Locate the cell with the specified text and output its (X, Y) center coordinate. 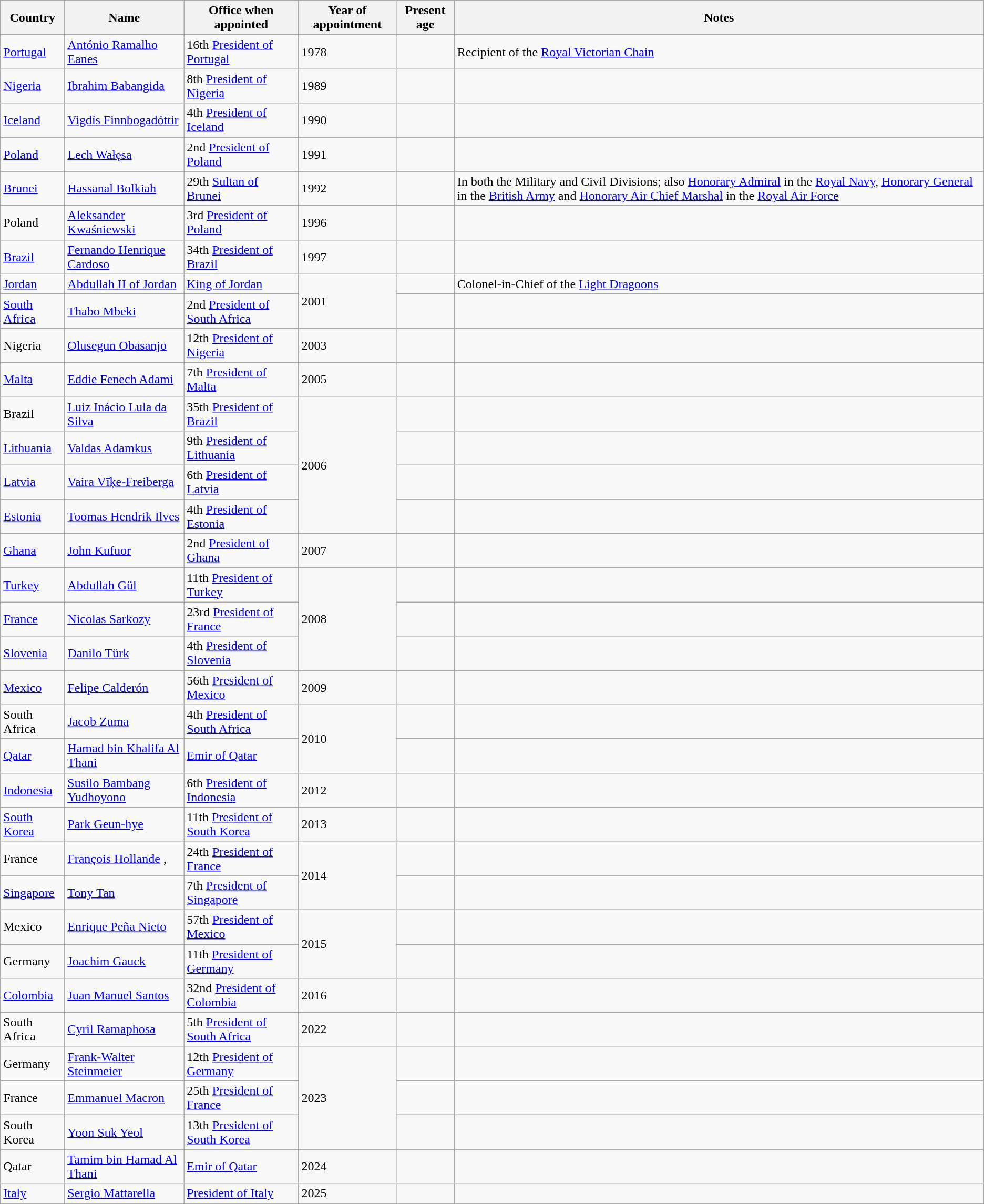
Jordan (33, 284)
Tony Tan (124, 893)
29th Sultan of Brunei (241, 188)
9th President of Lithuania (241, 448)
57th President of Mexico (241, 926)
35th President of Brazil (241, 413)
Frank-Walter Steinmeier (124, 1064)
2nd President of Ghana (241, 551)
4th President of Iceland (241, 120)
President of Italy (241, 1193)
6th President of Indonesia (241, 790)
2007 (347, 551)
Brunei (33, 188)
12th President of Germany (241, 1064)
8th President of Nigeria (241, 86)
11th President of South Korea (241, 824)
Vigdís Finnbogadóttir (124, 120)
2nd President of South Africa (241, 311)
5th President of South Africa (241, 1029)
4th President of Estonia (241, 516)
Name (124, 18)
Malta (33, 380)
Luiz Inácio Lula da Silva (124, 413)
Yoon Suk Yeol (124, 1132)
3rd President of Poland (241, 223)
Hamad bin Khalifa Al Thani (124, 756)
2003 (347, 345)
Cyril Ramaphosa (124, 1029)
Colonel-in-Chief of the Light Dragoons (719, 284)
Indonesia (33, 790)
Fernando Henrique Cardoso (124, 257)
25th President of France (241, 1098)
34th President of Brazil (241, 257)
Tamim bin Hamad Al Thani (124, 1166)
2014 (347, 875)
11th President of Germany (241, 961)
23rd President of France (241, 619)
Danilo Türk (124, 653)
2001 (347, 301)
Estonia (33, 516)
1990 (347, 120)
Colombia (33, 996)
2013 (347, 824)
1989 (347, 86)
2022 (347, 1029)
2015 (347, 944)
4th President of Slovenia (241, 653)
2016 (347, 996)
Aleksander Kwaśniewski (124, 223)
2025 (347, 1193)
Recipient of the Royal Victorian Chain (719, 52)
2023 (347, 1098)
Office when appointed (241, 18)
4th President of South Africa (241, 721)
Present age (426, 18)
2024 (347, 1166)
2005 (347, 380)
1996 (347, 223)
Eddie Fenech Adami (124, 380)
António Ramalho Eanes (124, 52)
12th President of Nigeria (241, 345)
11th President of Turkey (241, 585)
Emmanuel Macron (124, 1098)
Sergio Mattarella (124, 1193)
Turkey (33, 585)
2008 (347, 619)
56th President of Mexico (241, 688)
7th President of Singapore (241, 893)
7th President of Malta (241, 380)
1978 (347, 52)
Iceland (33, 120)
6th President of Latvia (241, 483)
Thabo Mbeki (124, 311)
2nd President of Poland (241, 155)
1992 (347, 188)
Toomas Hendrik Ilves (124, 516)
Vaira Vīķe-Freiberga (124, 483)
King of Jordan (241, 284)
Jacob Zuma (124, 721)
Valdas Adamkus (124, 448)
2010 (347, 739)
Country (33, 18)
John Kufuor (124, 551)
Nicolas Sarkozy (124, 619)
Slovenia (33, 653)
Susilo Bambang Yudhoyono (124, 790)
Singapore (33, 893)
Park Geun-hye (124, 824)
Year of appointment (347, 18)
Abdullah Gül (124, 585)
Abdullah II of Jordan (124, 284)
Italy (33, 1193)
2006 (347, 465)
2009 (347, 688)
Felipe Calderón (124, 688)
Joachim Gauck (124, 961)
Olusegun Obasanjo (124, 345)
Notes (719, 18)
32nd President of Colombia (241, 996)
Latvia (33, 483)
Juan Manuel Santos (124, 996)
1997 (347, 257)
24th President of France (241, 858)
Enrique Peña Nieto (124, 926)
2012 (347, 790)
Lithuania (33, 448)
François Hollande , (124, 858)
Portugal (33, 52)
16th President of Portugal (241, 52)
Lech Wałęsa (124, 155)
Ghana (33, 551)
13th President of South Korea (241, 1132)
1991 (347, 155)
Ibrahim Babangida (124, 86)
Hassanal Bolkiah (124, 188)
